Return [x, y] of the center of cell containing provided text 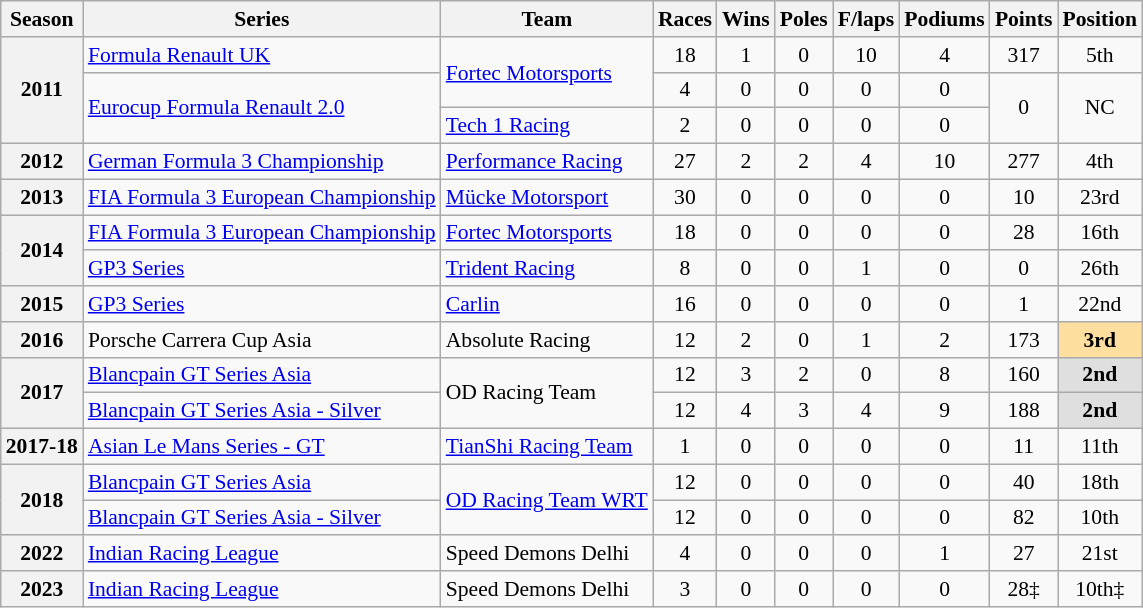
Tech 1 Racing [547, 126]
Asian Le Mans Series - GT [262, 447]
21st [1100, 554]
2011 [42, 90]
Absolute Racing [547, 340]
188 [1024, 411]
18th [1100, 482]
4th [1100, 162]
10th‡ [1100, 589]
Carlin [547, 304]
Team [547, 19]
16 [685, 304]
40 [1024, 482]
OD Racing Team [547, 392]
NC [1100, 108]
TianShi Racing Team [547, 447]
173 [1024, 340]
28 [1024, 233]
Mücke Motorsport [547, 197]
2015 [42, 304]
Poles [804, 19]
10th [1100, 518]
23rd [1100, 197]
Points [1024, 19]
Performance Racing [547, 162]
3rd [1100, 340]
2016 [42, 340]
11th [1100, 447]
160 [1024, 375]
2014 [42, 250]
9 [944, 411]
Podiums [944, 19]
2013 [42, 197]
2017 [42, 392]
2012 [42, 162]
Trident Racing [547, 269]
317 [1024, 55]
82 [1024, 518]
5th [1100, 55]
Position [1100, 19]
Season [42, 19]
2023 [42, 589]
Eurocup Formula Renault 2.0 [262, 108]
11 [1024, 447]
22nd [1100, 304]
2022 [42, 554]
28‡ [1024, 589]
Races [685, 19]
F/laps [866, 19]
2017-18 [42, 447]
2018 [42, 500]
Wins [746, 19]
30 [685, 197]
OD Racing Team WRT [547, 500]
German Formula 3 Championship [262, 162]
26th [1100, 269]
Series [262, 19]
Porsche Carrera Cup Asia [262, 340]
Formula Renault UK [262, 55]
277 [1024, 162]
16th [1100, 233]
